From the cell containing the given text, extract its center point as (X, Y) coordinate. 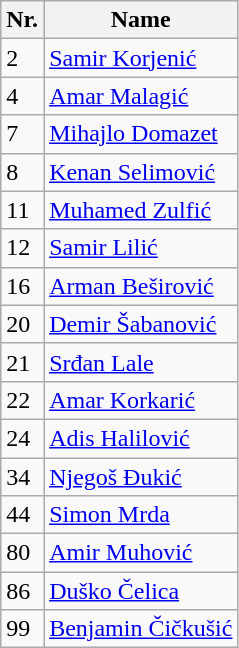
Benjamin Čičkušić (141, 629)
99 (22, 629)
Adis Halilović (141, 438)
11 (22, 210)
44 (22, 515)
2 (22, 58)
Arman Beširović (141, 286)
Duško Čelica (141, 591)
Amar Korkarić (141, 400)
Njegoš Đukić (141, 477)
Name (141, 20)
22 (22, 400)
Amir Muhović (141, 553)
4 (22, 96)
16 (22, 286)
86 (22, 591)
8 (22, 172)
Amar Malagić (141, 96)
20 (22, 324)
Muhamed Zulfić (141, 210)
24 (22, 438)
Samir Korjenić (141, 58)
7 (22, 134)
Mihajlo Domazet (141, 134)
Nr. (22, 20)
21 (22, 362)
Simon Mrda (141, 515)
34 (22, 477)
Kenan Selimović (141, 172)
Demir Šabanović (141, 324)
Samir Lilić (141, 248)
Srđan Lale (141, 362)
12 (22, 248)
80 (22, 553)
